Find where the given text appears and provide that cell's center as [X, Y] coordinate. 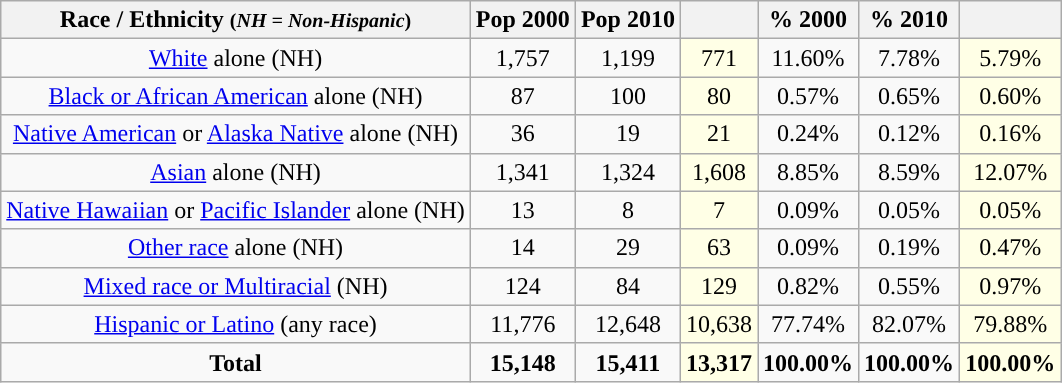
13,317 [718, 362]
0.82% [808, 286]
% 2010 [910, 20]
84 [628, 286]
124 [522, 286]
0.16% [1010, 134]
% 2000 [808, 20]
15,411 [628, 362]
19 [628, 134]
0.19% [910, 248]
0.47% [1010, 248]
1,757 [522, 58]
7 [718, 210]
10,638 [718, 324]
15,148 [522, 362]
1,608 [718, 172]
1,199 [628, 58]
0.12% [910, 134]
8.59% [910, 172]
0.24% [808, 134]
Pop 2000 [522, 20]
7.78% [910, 58]
5.79% [1010, 58]
Asian alone (NH) [236, 172]
63 [718, 248]
0.55% [910, 286]
Native Hawaiian or Pacific Islander alone (NH) [236, 210]
29 [628, 248]
1,324 [628, 172]
8 [628, 210]
0.57% [808, 96]
771 [718, 58]
0.65% [910, 96]
82.07% [910, 324]
Total [236, 362]
13 [522, 210]
11.60% [808, 58]
0.60% [1010, 96]
21 [718, 134]
36 [522, 134]
Hispanic or Latino (any race) [236, 324]
Race / Ethnicity (NH = Non-Hispanic) [236, 20]
12,648 [628, 324]
0.97% [1010, 286]
Black or African American alone (NH) [236, 96]
Other race alone (NH) [236, 248]
Native American or Alaska Native alone (NH) [236, 134]
White alone (NH) [236, 58]
8.85% [808, 172]
87 [522, 96]
Mixed race or Multiracial (NH) [236, 286]
1,341 [522, 172]
80 [718, 96]
129 [718, 286]
77.74% [808, 324]
12.07% [1010, 172]
11,776 [522, 324]
100 [628, 96]
14 [522, 248]
79.88% [1010, 324]
Pop 2010 [628, 20]
